Determine the [X, Y] coordinate at the center of the cell enclosing the given text.  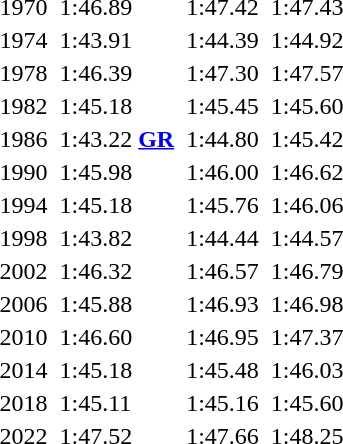
1:44.44 [223, 238]
1:45.88 [117, 304]
1:44.80 [223, 139]
1:43.82 [117, 238]
1:45.16 [223, 403]
1:46.57 [223, 271]
1:45.48 [223, 370]
1:43.22 GR [117, 139]
1:45.98 [117, 172]
1:45.11 [117, 403]
1:47.30 [223, 73]
1:45.45 [223, 106]
1:46.93 [223, 304]
1:46.39 [117, 73]
1:46.60 [117, 337]
1:44.39 [223, 40]
1:43.91 [117, 40]
1:46.95 [223, 337]
1:46.32 [117, 271]
1:46.00 [223, 172]
1:45.76 [223, 205]
